Determine the [x, y] coordinate at the center of the cell enclosing the given text.  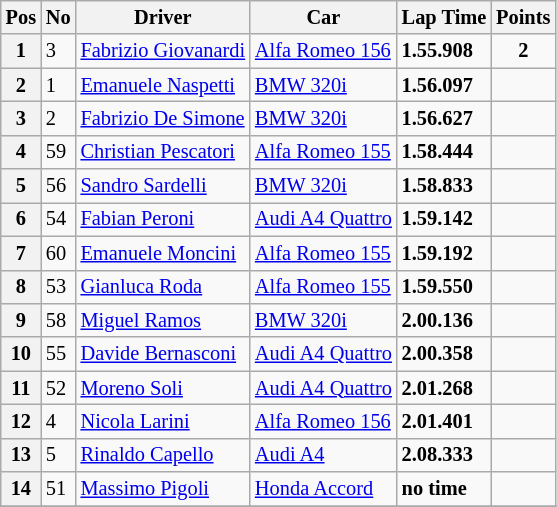
Davide Bernasconi [163, 354]
Fabrizio De Simone [163, 118]
1.59.550 [444, 287]
14 [21, 489]
12 [21, 421]
51 [58, 489]
10 [21, 354]
2.00.358 [444, 354]
55 [58, 354]
8 [21, 287]
Fabrizio Giovanardi [163, 51]
52 [58, 388]
Driver [163, 17]
56 [58, 186]
53 [58, 287]
Christian Pescatori [163, 152]
Emanuele Moncini [163, 253]
no time [444, 489]
1.55.908 [444, 51]
59 [58, 152]
Nicola Larini [163, 421]
58 [58, 320]
Car [324, 17]
Audi A4 [324, 455]
Lap Time [444, 17]
60 [58, 253]
2.08.333 [444, 455]
Sandro Sardelli [163, 186]
13 [21, 455]
1.56.627 [444, 118]
1.58.833 [444, 186]
No [58, 17]
1.58.444 [444, 152]
Moreno Soli [163, 388]
Gianluca Roda [163, 287]
Pos [21, 17]
Miguel Ramos [163, 320]
7 [21, 253]
2.01.268 [444, 388]
9 [21, 320]
Emanuele Naspetti [163, 85]
1.59.192 [444, 253]
6 [21, 219]
2.00.136 [444, 320]
11 [21, 388]
1.59.142 [444, 219]
Honda Accord [324, 489]
Massimo Pigoli [163, 489]
2.01.401 [444, 421]
Points [523, 17]
1.56.097 [444, 85]
Fabian Peroni [163, 219]
Rinaldo Capello [163, 455]
54 [58, 219]
